Determine the (x, y) coordinate at the center of the cell enclosing the given text.  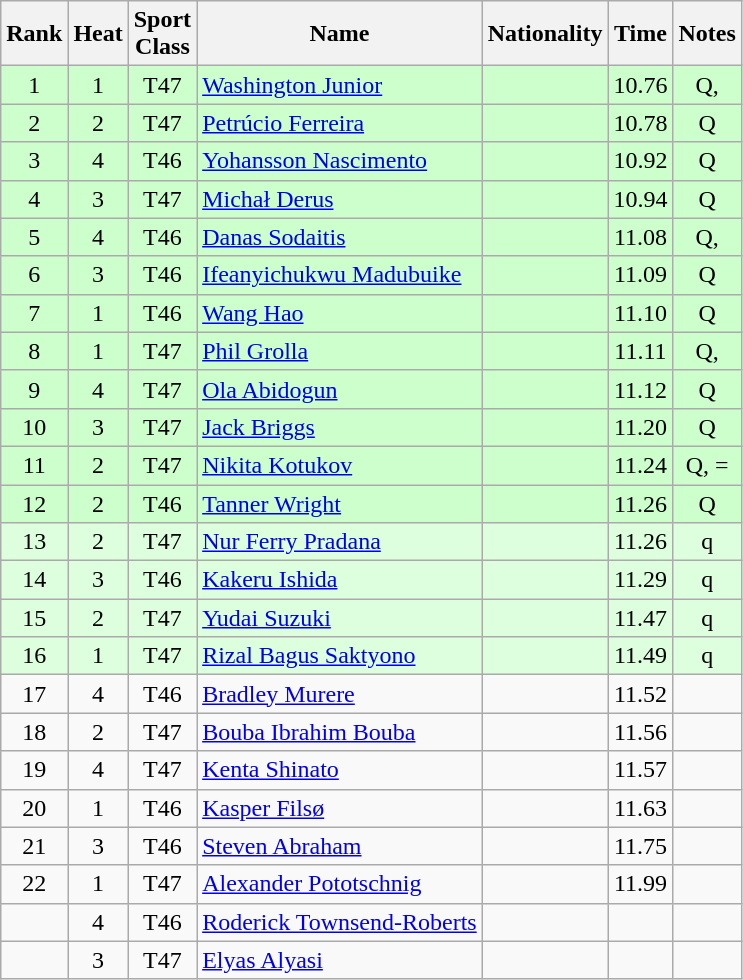
11.24 (640, 465)
Kakeru Ishida (340, 580)
13 (34, 542)
Tanner Wright (340, 503)
Bouba Ibrahim Bouba (340, 732)
11.57 (640, 770)
18 (34, 732)
21 (34, 846)
Bradley Murere (340, 694)
Steven Abraham (340, 846)
Yudai Suzuki (340, 618)
Time (640, 34)
Nationality (545, 34)
5 (34, 237)
11 (34, 465)
Name (340, 34)
22 (34, 884)
Rizal Bagus Saktyono (340, 656)
11.56 (640, 732)
Roderick Townsend-Roberts (340, 922)
Heat (98, 34)
12 (34, 503)
Washington Junior (340, 85)
Danas Sodaitis (340, 237)
10 (34, 427)
11.49 (640, 656)
11.52 (640, 694)
11.11 (640, 351)
Yohansson Nascimento (340, 161)
10.76 (640, 85)
11.12 (640, 389)
14 (34, 580)
17 (34, 694)
Kasper Filsø (340, 808)
Wang Hao (340, 313)
Petrúcio Ferreira (340, 123)
Phil Grolla (340, 351)
Rank (34, 34)
Notes (707, 34)
7 (34, 313)
10.92 (640, 161)
SportClass (162, 34)
Ifeanyichukwu Madubuike (340, 275)
11.08 (640, 237)
11.29 (640, 580)
9 (34, 389)
Q, = (707, 465)
Michał Derus (340, 199)
15 (34, 618)
16 (34, 656)
11.20 (640, 427)
19 (34, 770)
Nur Ferry Pradana (340, 542)
Elyas Alyasi (340, 960)
Kenta Shinato (340, 770)
11.99 (640, 884)
11.75 (640, 846)
6 (34, 275)
10.94 (640, 199)
20 (34, 808)
Nikita Kotukov (340, 465)
11.63 (640, 808)
Jack Briggs (340, 427)
Ola Abidogun (340, 389)
11.47 (640, 618)
Alexander Pototschnig (340, 884)
10.78 (640, 123)
8 (34, 351)
11.10 (640, 313)
11.09 (640, 275)
